Capture the cell that displays the provided text and extract its (X, Y) central coordinate. 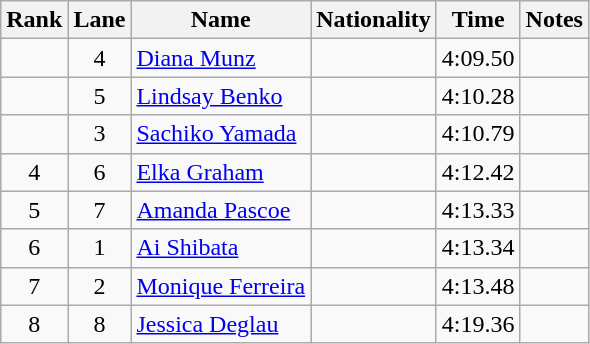
4:13.34 (478, 248)
2 (100, 286)
4:12.42 (478, 172)
4:09.50 (478, 58)
3 (100, 134)
4:19.36 (478, 324)
Rank (34, 20)
Lindsay Benko (221, 96)
4:10.28 (478, 96)
Diana Munz (221, 58)
Amanda Pascoe (221, 210)
Nationality (374, 20)
4:10.79 (478, 134)
Time (478, 20)
Jessica Deglau (221, 324)
Elka Graham (221, 172)
Sachiko Yamada (221, 134)
Notes (554, 20)
4:13.48 (478, 286)
Lane (100, 20)
4:13.33 (478, 210)
1 (100, 248)
Name (221, 20)
Ai Shibata (221, 248)
Monique Ferreira (221, 286)
